Pinpoint the cell where the given text exists, returning its [X, Y] midpoint coordinate. 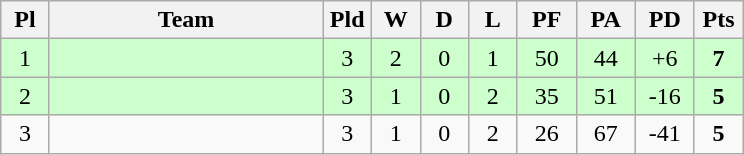
W [396, 20]
PD [664, 20]
26 [546, 134]
L [494, 20]
D [444, 20]
51 [606, 96]
35 [546, 96]
PA [606, 20]
50 [546, 58]
Team [186, 20]
67 [606, 134]
7 [718, 58]
-16 [664, 96]
44 [606, 58]
Pts [718, 20]
-41 [664, 134]
PF [546, 20]
+6 [664, 58]
Pld [348, 20]
Pl [26, 20]
